Return (X, Y) of the center of cell containing provided text 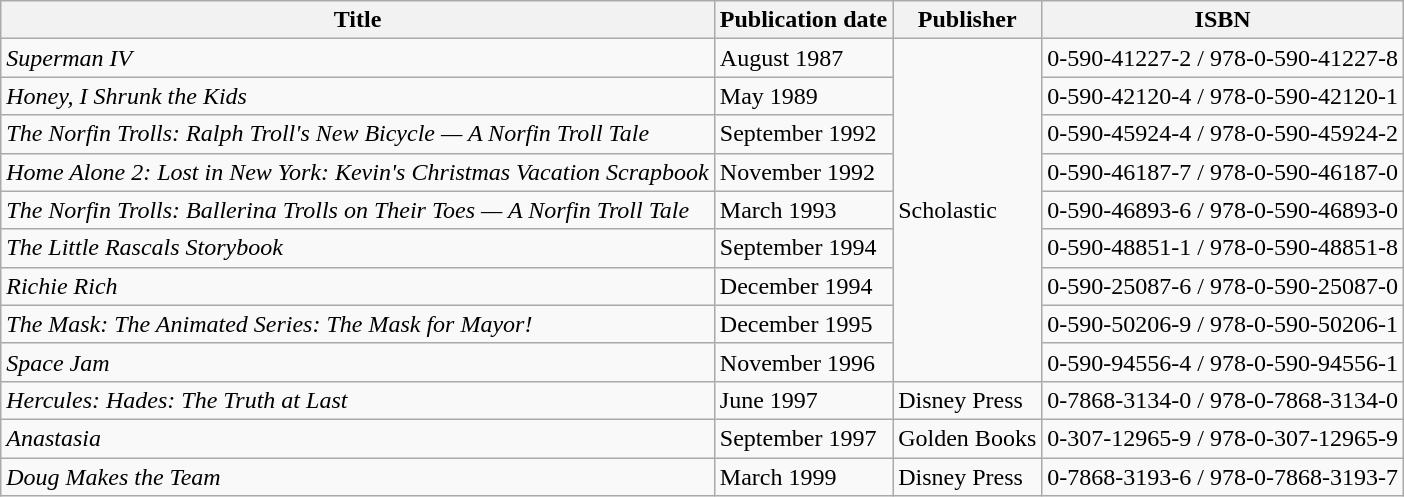
Anastasia (358, 438)
May 1989 (803, 96)
September 1994 (803, 248)
June 1997 (803, 400)
August 1987 (803, 58)
0-590-50206-9 / 978-0-590-50206-1 (1223, 324)
September 1997 (803, 438)
0-590-41227-2 / 978-0-590-41227-8 (1223, 58)
The Norfin Trolls: Ballerina Trolls on Their Toes — A Norfin Troll Tale (358, 210)
Home Alone 2: Lost in New York: Kevin's Christmas Vacation Scrapbook (358, 172)
0-590-48851-1 / 978-0-590-48851-8 (1223, 248)
0-590-45924-4 / 978-0-590-45924-2 (1223, 134)
0-7868-3134-0 / 978-0-7868-3134-0 (1223, 400)
Hercules: Hades: The Truth at Last (358, 400)
Superman IV (358, 58)
0-7868-3193-6 / 978-0-7868-3193-7 (1223, 477)
Publisher (968, 20)
0-590-46893-6 / 978-0-590-46893-0 (1223, 210)
Golden Books (968, 438)
Title (358, 20)
March 1993 (803, 210)
September 1992 (803, 134)
Scholastic (968, 210)
0-307-12965-9 / 978-0-307-12965-9 (1223, 438)
0-590-25087-6 / 978-0-590-25087-0 (1223, 286)
Honey, I Shrunk the Kids (358, 96)
March 1999 (803, 477)
November 1996 (803, 362)
0-590-46187-7 / 978-0-590-46187-0 (1223, 172)
The Little Rascals Storybook (358, 248)
Doug Makes the Team (358, 477)
November 1992 (803, 172)
Space Jam (358, 362)
Publication date (803, 20)
December 1994 (803, 286)
The Mask: The Animated Series: The Mask for Mayor! (358, 324)
0-590-42120-4 / 978-0-590-42120-1 (1223, 96)
ISBN (1223, 20)
The Norfin Trolls: Ralph Troll's New Bicycle — A Norfin Troll Tale (358, 134)
Richie Rich (358, 286)
0-590-94556-4 / 978-0-590-94556-1 (1223, 362)
December 1995 (803, 324)
